Identify which cell holds the provided text, then report its (x, y) central coordinate. 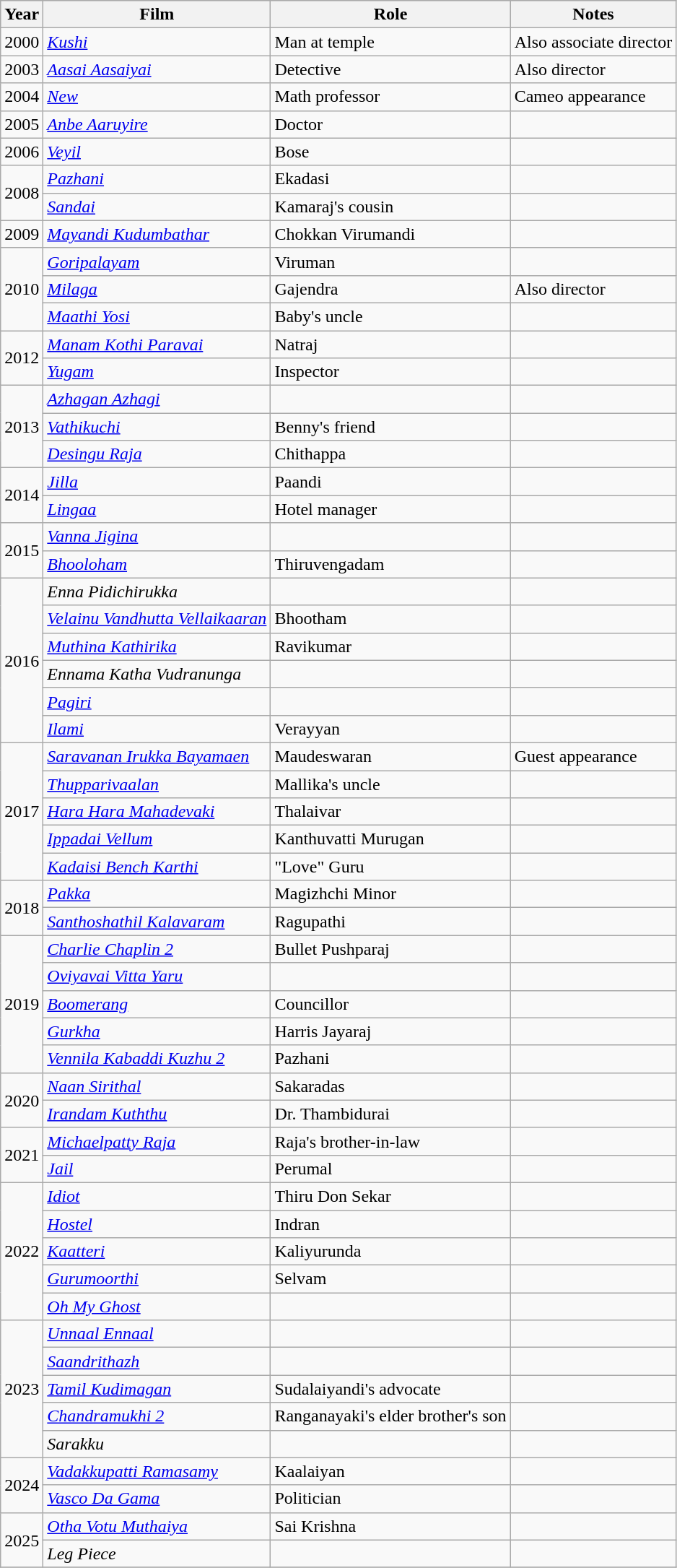
New (157, 97)
Desingu Raja (157, 454)
Doctor (390, 124)
Vathikuchi (157, 427)
Ranganayaki's elder brother's son (390, 1416)
Kaliyurunda (390, 1252)
Math professor (390, 97)
Notes (593, 14)
Maathi Yosi (157, 316)
Milaga (157, 289)
2014 (22, 495)
Unnaal Ennaal (157, 1334)
Sai Krishna (390, 1526)
Vanna Jigina (157, 537)
Sakaradas (390, 1086)
2008 (22, 193)
Oh My Ghost (157, 1307)
Bhootham (390, 619)
Natraj (390, 345)
Irandam Kuththu (157, 1114)
2015 (22, 550)
2025 (22, 1540)
Gurkha (157, 1031)
Pakka (157, 894)
Dr. Thambidurai (390, 1114)
Man at temple (390, 42)
Manam Kothi Paravai (157, 345)
Mallika's uncle (390, 784)
Ippadai Vellum (157, 839)
Ekadasi (390, 179)
2012 (22, 358)
Vadakkupatti Ramasamy (157, 1471)
Boomerang (157, 1004)
Velainu Vandhutta Vellaikaaran (157, 619)
Jail (157, 1169)
Muthina Kathirika (157, 646)
Thiru Don Sekar (390, 1196)
Enna Pidichirukka (157, 592)
2018 (22, 908)
Thalaivar (390, 812)
Bullet Pushparaj (390, 949)
Lingaa (157, 509)
Tamil Kudimagan (157, 1389)
Kamaraj's cousin (390, 207)
Gurumoorthi (157, 1279)
Film (157, 14)
Chandramukhi 2 (157, 1416)
2004 (22, 97)
Selvam (390, 1279)
Sudalaiyandi's advocate (390, 1389)
Sandai (157, 207)
Saravanan Irukka Bayamaen (157, 756)
2000 (22, 42)
Gajendra (390, 289)
Paandi (390, 482)
Naan Sirithal (157, 1086)
Viruman (390, 261)
Bose (390, 152)
Chithappa (390, 454)
Verayyan (390, 729)
Raja's brother-in-law (390, 1141)
Cameo appearance (593, 97)
Ennama Katha Vudranunga (157, 674)
Otha Votu Muthaiya (157, 1526)
Harris Jayaraj (390, 1031)
Indran (390, 1224)
Politician (390, 1499)
Vennila Kabaddi Kuzhu 2 (157, 1059)
2020 (22, 1100)
Vasco Da Gama (157, 1499)
Baby's uncle (390, 316)
Chokkan Virumandi (390, 234)
Ragupathi (390, 922)
2024 (22, 1485)
2021 (22, 1155)
2023 (22, 1389)
Inspector (390, 372)
Councillor (390, 1004)
Veyil (157, 152)
Magizhchi Minor (390, 894)
Year (22, 14)
Bhooloham (157, 564)
Kanthuvatti Murugan (390, 839)
Ilami (157, 729)
2006 (22, 152)
Mayandi Kudumbathar (157, 234)
2017 (22, 811)
Guest appearance (593, 756)
Sarakku (157, 1444)
2003 (22, 69)
Hostel (157, 1224)
Anbe Aaruyire (157, 124)
2010 (22, 289)
Role (390, 14)
Detective (390, 69)
Santhoshathil Kalavaram (157, 922)
2016 (22, 660)
Kushi (157, 42)
Also associate director (593, 42)
Hara Hara Mahadevaki (157, 812)
Ravikumar (390, 646)
Saandrithazh (157, 1361)
Azhagan Azhagi (157, 399)
Aasai Aasaiyai (157, 69)
Kadaisi Bench Karthi (157, 867)
2022 (22, 1251)
Michaelpatty Raja (157, 1141)
Pagiri (157, 701)
2009 (22, 234)
Leg Piece (157, 1554)
Thupparivaalan (157, 784)
Jilla (157, 482)
Benny's friend (390, 427)
"Love" Guru (390, 867)
Oviyavai Vitta Yaru (157, 976)
2005 (22, 124)
Charlie Chaplin 2 (157, 949)
2013 (22, 427)
Yugam (157, 372)
Maudeswaran (390, 756)
Kaalaiyan (390, 1471)
Goripalayam (157, 261)
Perumal (390, 1169)
Idiot (157, 1196)
Hotel manager (390, 509)
2019 (22, 1004)
Thiruvengadam (390, 564)
Kaatteri (157, 1252)
